Locate the cell with the specified text and output its (x, y) center coordinate. 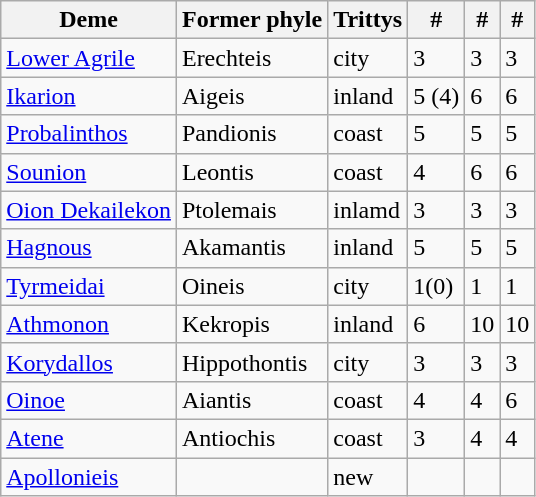
Aigeis (252, 96)
5 (4) (436, 96)
Pandionis (252, 134)
Tyrmeidai (89, 286)
Trittys (368, 20)
Oion Dekailekon (89, 210)
Ptolemais (252, 210)
Apollonieis (89, 477)
Hippothontis (252, 362)
Kekropis (252, 324)
Ikarion (89, 96)
Leontis (252, 172)
Akamantis (252, 248)
Probalinthos (89, 134)
Erechteis (252, 58)
Hagnous (89, 248)
Oineis (252, 286)
Sounion (89, 172)
Atene (89, 438)
1(0) (436, 286)
inlamd (368, 210)
Former phyle (252, 20)
Athmonon (89, 324)
Korydallos (89, 362)
Lower Agrile (89, 58)
Antiochis (252, 438)
Aiantis (252, 400)
Deme (89, 20)
new (368, 477)
Oinoe (89, 400)
